Identify which cell holds the provided text, then report its (X, Y) central coordinate. 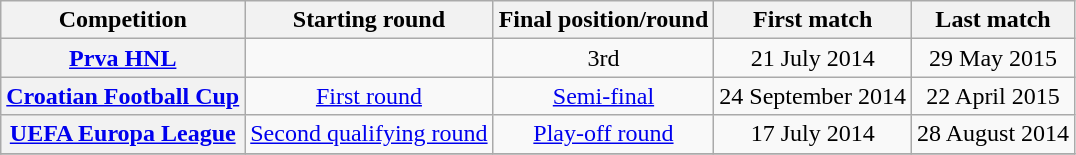
28 August 2014 (994, 134)
Play-off round (604, 134)
First match (813, 20)
Starting round (369, 20)
3rd (604, 58)
Second qualifying round (369, 134)
17 July 2014 (813, 134)
UEFA Europa League (123, 134)
Prva HNL (123, 58)
29 May 2015 (994, 58)
24 September 2014 (813, 96)
Competition (123, 20)
Semi-final (604, 96)
Last match (994, 20)
Croatian Football Cup (123, 96)
22 April 2015 (994, 96)
Final position/round (604, 20)
21 July 2014 (813, 58)
First round (369, 96)
